Locate the cell with the specified text and output its (x, y) center coordinate. 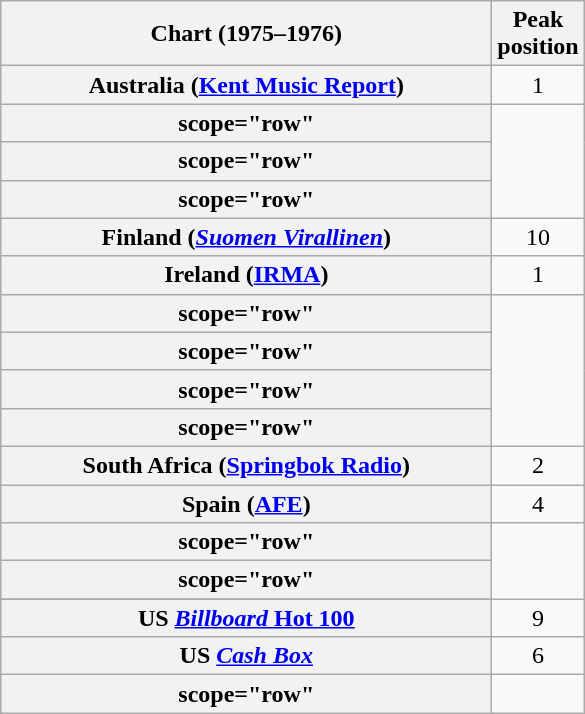
Australia (Kent Music Report) (246, 85)
4 (538, 503)
2 (538, 465)
South Africa (Springbok Radio) (246, 465)
Chart (1975–1976) (246, 34)
Ireland (IRMA) (246, 275)
6 (538, 656)
Finland (Suomen Virallinen) (246, 237)
US Billboard Hot 100 (246, 618)
9 (538, 618)
US Cash Box (246, 656)
10 (538, 237)
Peakposition (538, 34)
Spain (AFE) (246, 503)
